Identify which cell holds the provided text, then report its [X, Y] central coordinate. 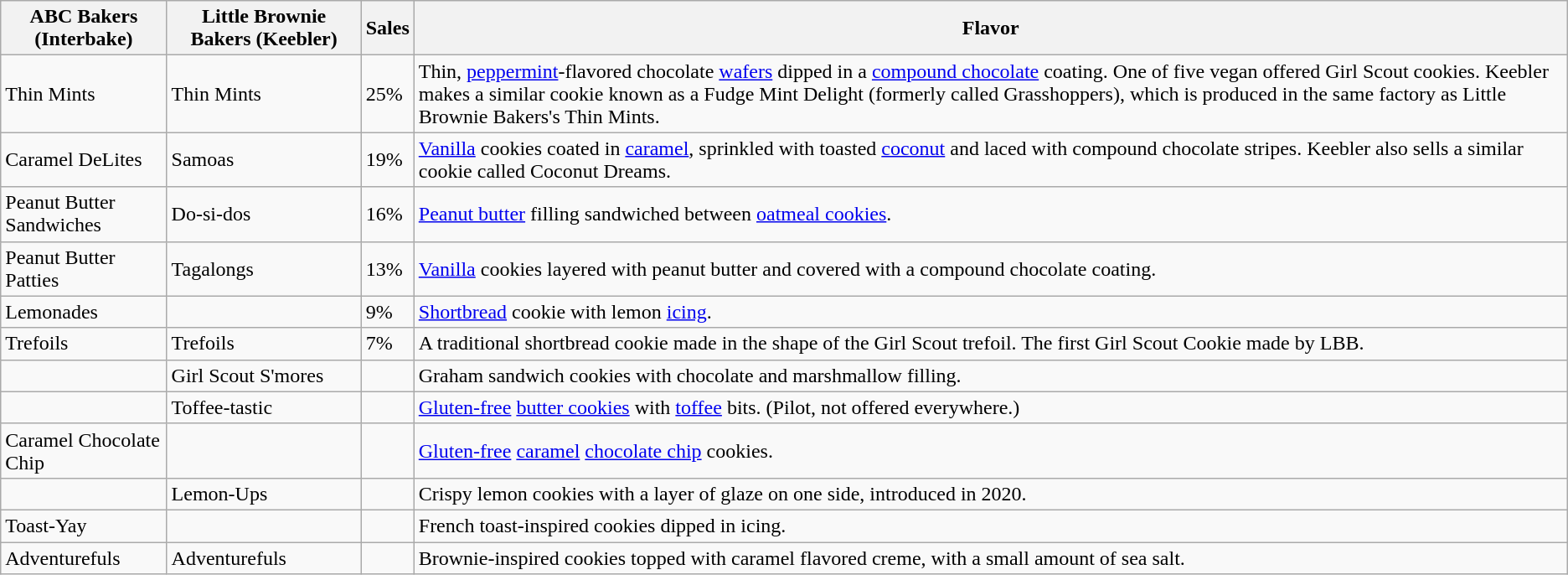
9% [387, 312]
ABC Bakers (Interbake) [84, 28]
Shortbread cookie with lemon icing. [990, 312]
French toast-inspired cookies dipped in icing. [990, 526]
Peanut butter filling sandwiched between oatmeal cookies. [990, 215]
Vanilla cookies layered with peanut butter and covered with a compound chocolate coating. [990, 268]
Gluten-free butter cookies with toffee bits. (Pilot, not offered everywhere.) [990, 407]
Do-si-dos [264, 215]
19% [387, 159]
Peanut Butter Sandwiches [84, 215]
Graham sandwich cookies with chocolate and marshmallow filling. [990, 376]
Caramel DeLites [84, 159]
25% [387, 94]
Little Brownie Bakers (Keebler) [264, 28]
Flavor [990, 28]
Gluten-free caramel chocolate chip cookies. [990, 451]
16% [387, 215]
7% [387, 344]
Peanut Butter Patties [84, 268]
Brownie-inspired cookies topped with caramel flavored creme, with a small amount of sea salt. [990, 557]
Lemonades [84, 312]
13% [387, 268]
Crispy lemon cookies with a layer of glaze on one side, introduced in 2020. [990, 494]
Toffee-tastic [264, 407]
Sales [387, 28]
Lemon-Ups [264, 494]
Girl Scout S'mores [264, 376]
Toast-Yay [84, 526]
Tagalongs [264, 268]
A traditional shortbread cookie made in the shape of the Girl Scout trefoil. The first Girl Scout Cookie made by LBB. [990, 344]
Samoas [264, 159]
Caramel Chocolate Chip [84, 451]
